Detect which cell encompasses the target text, then output its (X, Y) center coordinate. 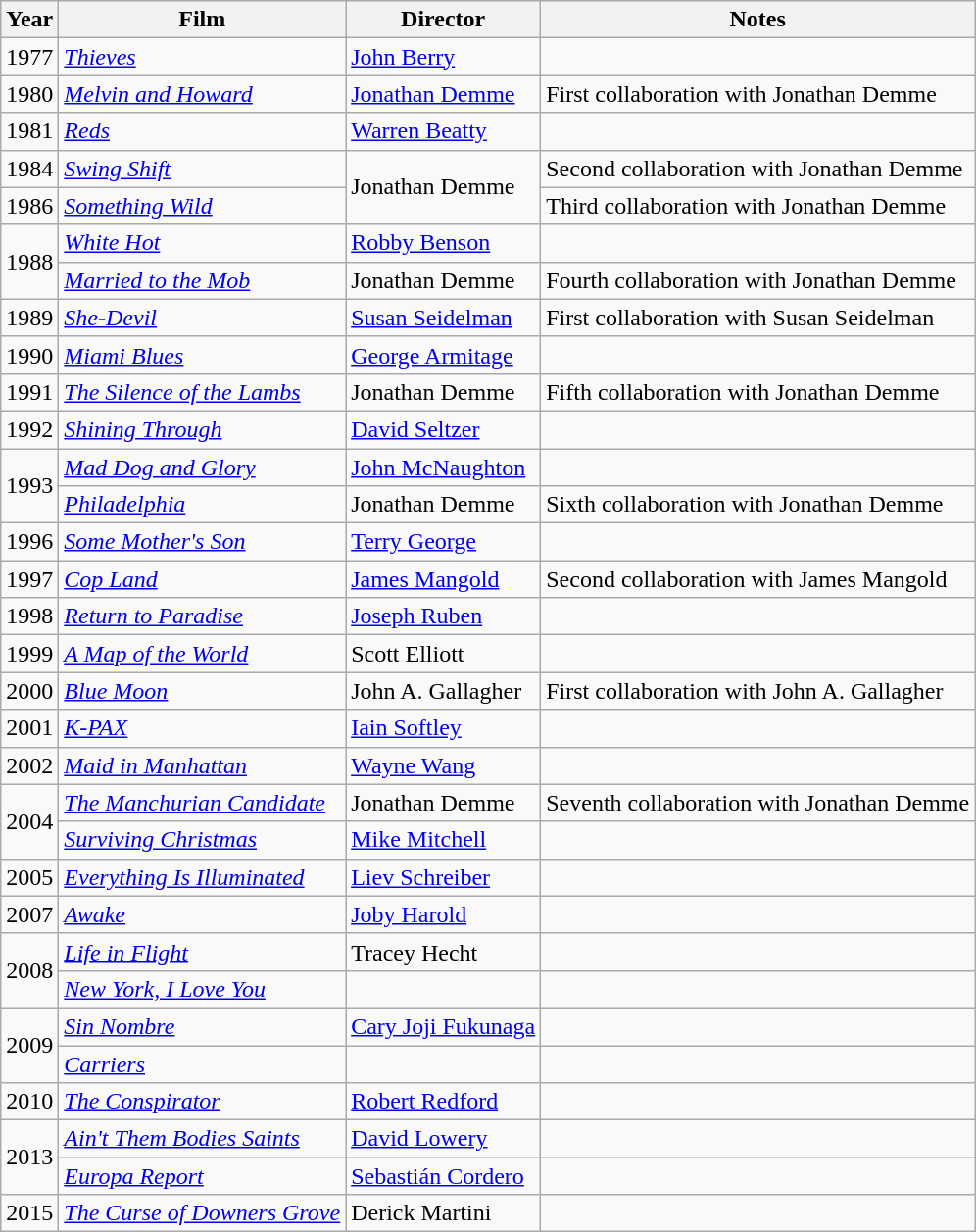
2004 (29, 821)
Sebastián Cordero (443, 1176)
2000 (29, 691)
George Armitage (443, 355)
John A. Gallagher (443, 691)
John Berry (443, 57)
Second collaboration with Jonathan Demme (758, 169)
1988 (29, 262)
Ain't Them Bodies Saints (202, 1139)
Sin Nombre (202, 1026)
Robby Benson (443, 243)
2001 (29, 728)
The Curse of Downers Grove (202, 1213)
1990 (29, 355)
Philadelphia (202, 505)
Surviving Christmas (202, 840)
Fourth collaboration with Jonathan Demme (758, 280)
Blue Moon (202, 691)
1992 (29, 429)
Melvin and Howard (202, 94)
1998 (29, 616)
A Map of the World (202, 654)
Carriers (202, 1063)
Europa Report (202, 1176)
Miami Blues (202, 355)
1981 (29, 131)
Warren Beatty (443, 131)
Reds (202, 131)
The Manchurian Candidate (202, 803)
2013 (29, 1158)
Wayne Wang (443, 765)
1980 (29, 94)
Second collaboration with James Mangold (758, 579)
2010 (29, 1102)
Director (443, 20)
1991 (29, 392)
2015 (29, 1213)
1989 (29, 318)
Liev Schreiber (443, 877)
Sixth collaboration with Jonathan Demme (758, 505)
1986 (29, 206)
Everything Is Illuminated (202, 877)
1996 (29, 542)
Cary Joji Fukunaga (443, 1026)
1984 (29, 169)
Maid in Manhattan (202, 765)
The Silence of the Lambs (202, 392)
Joseph Ruben (443, 616)
Joby Harold (443, 914)
Mike Mitchell (443, 840)
Return to Paradise (202, 616)
Year (29, 20)
Iain Softley (443, 728)
2007 (29, 914)
Shining Through (202, 429)
Married to the Mob (202, 280)
John McNaughton (443, 468)
2005 (29, 877)
Some Mother's Son (202, 542)
2008 (29, 970)
Awake (202, 914)
Seventh collaboration with Jonathan Demme (758, 803)
First collaboration with John A. Gallagher (758, 691)
1977 (29, 57)
David Lowery (443, 1139)
Film (202, 20)
James Mangold (443, 579)
The Conspirator (202, 1102)
2009 (29, 1045)
Something Wild (202, 206)
First collaboration with Susan Seidelman (758, 318)
Thieves (202, 57)
Swing Shift (202, 169)
1999 (29, 654)
Terry George (443, 542)
First collaboration with Jonathan Demme (758, 94)
Third collaboration with Jonathan Demme (758, 206)
1993 (29, 486)
White Hot (202, 243)
New York, I Love You (202, 989)
Robert Redford (443, 1102)
Fifth collaboration with Jonathan Demme (758, 392)
Notes (758, 20)
Susan Seidelman (443, 318)
Life in Flight (202, 952)
2002 (29, 765)
Cop Land (202, 579)
Scott Elliott (443, 654)
Tracey Hecht (443, 952)
David Seltzer (443, 429)
1997 (29, 579)
Mad Dog and Glory (202, 468)
She-Devil (202, 318)
K-PAX (202, 728)
Derick Martini (443, 1213)
